Pinpoint the cell where the given text exists, returning its [X, Y] midpoint coordinate. 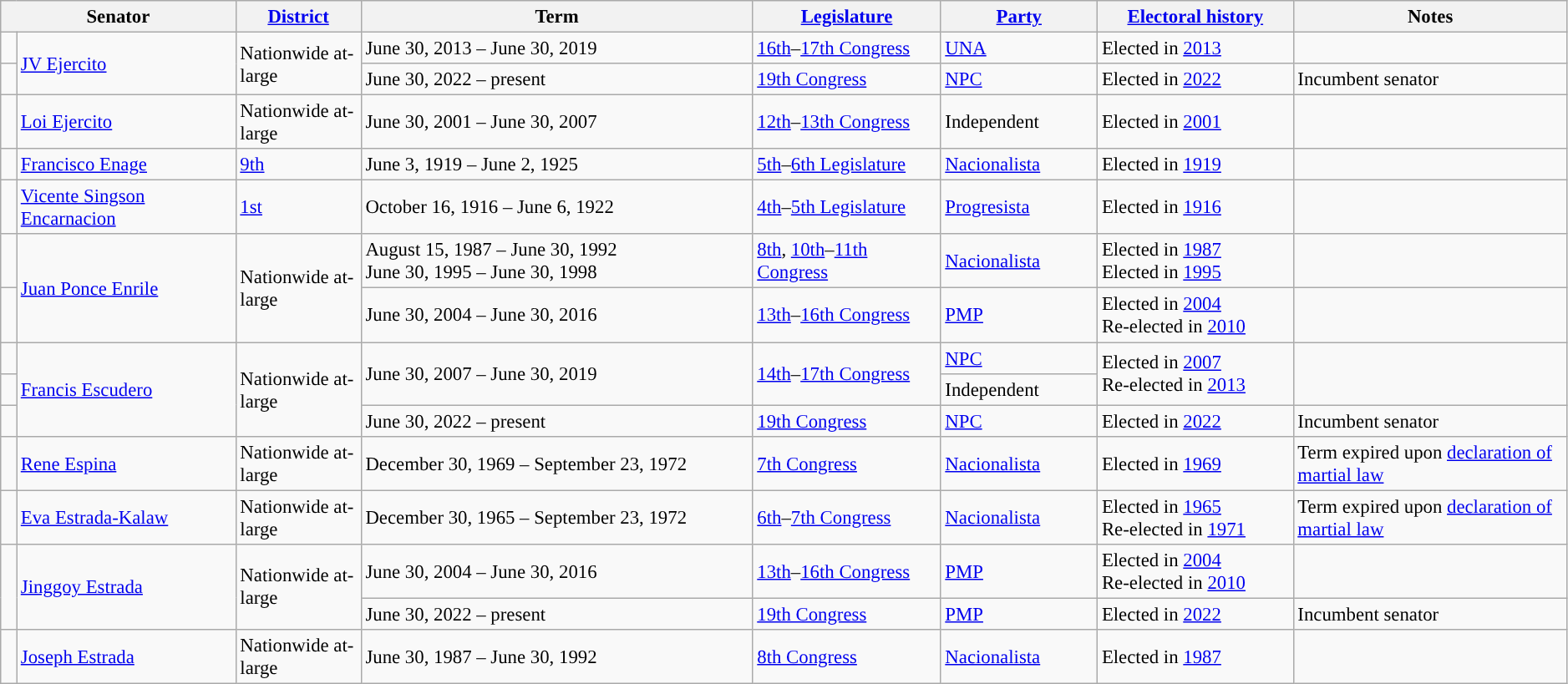
Progresista [1019, 207]
Eva Estrada-Kalaw [127, 518]
Joseph Estrada [127, 656]
Elected in 1919 [1195, 165]
JV Ejercito [127, 63]
Senator [119, 17]
Elected in 2013 [1195, 48]
June 30, 1987 – June 30, 1992 [556, 656]
Term [556, 17]
October 16, 1916 – June 6, 1922 [556, 207]
Elected in 1916 [1195, 207]
7th Congress [847, 463]
Elected in 2001 [1195, 122]
14th–17th Congress [847, 374]
Francis Escudero [127, 389]
December 30, 1969 – September 23, 1972 [556, 463]
Rene Espina [127, 463]
5th–6th Legislature [847, 165]
8th, 10th–11th Congress [847, 261]
Juan Ponce Enrile [127, 287]
6th–7th Congress [847, 518]
June 30, 2013 – June 30, 2019 [556, 48]
16th–17th Congress [847, 48]
Legislature [847, 17]
Party [1019, 17]
UNA [1019, 48]
Elected in 1987 [1195, 656]
June 3, 1919 – June 2, 1925 [556, 165]
12th–13th Congress [847, 122]
Vicente Singson Encarnacion [127, 207]
Electoral history [1195, 17]
8th Congress [847, 656]
Francisco Enage [127, 165]
June 30, 2007 – June 30, 2019 [556, 374]
Loi Ejercito [127, 122]
1st [298, 207]
Elected in 2007Re-elected in 2013 [1195, 374]
9th [298, 165]
August 15, 1987 – June 30, 1992June 30, 1995 – June 30, 1998 [556, 261]
Notes [1430, 17]
District [298, 17]
June 30, 2001 – June 30, 2007 [556, 122]
Elected in 1987Elected in 1995 [1195, 261]
Jinggoy Estrada [127, 587]
December 30, 1965 – September 23, 1972 [556, 518]
Elected in 1969 [1195, 463]
Elected in 1965Re-elected in 1971 [1195, 518]
4th–5th Legislature [847, 207]
